Determine the (x, y) coordinate at the center of the cell enclosing the given text.  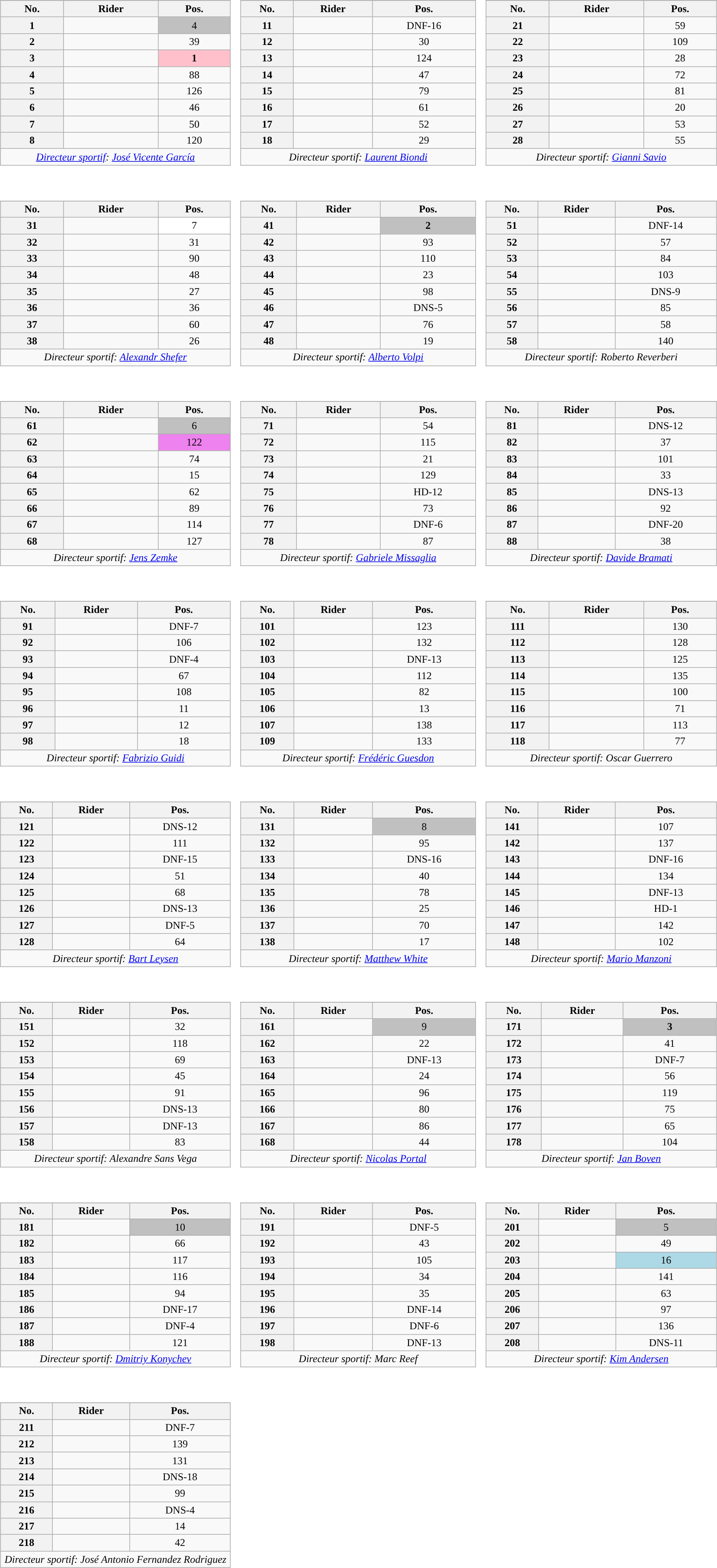
201 (512, 1227)
9 (424, 1027)
89 (195, 508)
DNS-18 (180, 1477)
144 (512, 876)
No. Rider Pos. 191 DNF-5 192 43 193 105 194 34 195 35 196 DNF-14 197 DNF-6 198 DNF-13 Directeur sportif: Marc Reef (362, 1279)
165 (267, 1093)
172 (514, 1043)
20 (680, 108)
DNS-11 (666, 1342)
184 (26, 1276)
Directeur sportif: José Antonio Fernandez Rodriguez (115, 1559)
163 (267, 1060)
139 (180, 1444)
119 (670, 1093)
130 (680, 626)
40 (424, 876)
216 (26, 1510)
208 (512, 1342)
164 (267, 1076)
198 (267, 1342)
Directeur sportif: Matthew White (358, 958)
166 (267, 1109)
Directeur sportif: Laurent Biondi (358, 157)
Directeur sportif: Gianni Savio (601, 157)
59 (680, 25)
192 (267, 1244)
155 (26, 1093)
Directeur sportif: Alexandr Shefer (115, 357)
100 (680, 692)
10 (180, 1227)
173 (514, 1060)
DNS-9 (666, 292)
205 (512, 1293)
158 (26, 1142)
181 (26, 1227)
80 (424, 1109)
143 (512, 859)
70 (424, 925)
212 (26, 1444)
187 (26, 1326)
207 (512, 1326)
39 (195, 42)
171 (514, 1027)
204 (512, 1276)
153 (26, 1060)
194 (267, 1276)
168 (267, 1142)
217 (26, 1526)
191 (267, 1227)
145 (512, 892)
19 (428, 341)
HD-1 (666, 909)
176 (514, 1109)
140 (666, 341)
49 (666, 1244)
215 (26, 1493)
Directeur sportif: Davide Bramati (601, 558)
90 (195, 259)
203 (512, 1260)
147 (512, 925)
Directeur sportif: Jan Boven (601, 1158)
Directeur sportif: Dmitriy Konychev (115, 1359)
Directeur sportif: Kim Andersen (601, 1359)
196 (267, 1309)
Directeur sportif: Fabrizio Guidi (115, 758)
195 (267, 1293)
DNF-17 (180, 1309)
161 (267, 1027)
Directeur sportif: Alberto Volpi (358, 357)
211 (26, 1427)
99 (180, 1493)
167 (267, 1125)
Directeur sportif: Roberto Reverberi (601, 357)
197 (267, 1326)
Directeur sportif: Alexandre Sans Vega (115, 1158)
202 (512, 1244)
177 (514, 1125)
DNS-16 (424, 859)
148 (512, 942)
HD-12 (428, 492)
Directeur sportif: Mario Manzoni (601, 958)
213 (26, 1460)
Directeur sportif: Bart Leysen (115, 958)
50 (195, 124)
183 (26, 1260)
218 (26, 1543)
206 (512, 1309)
110 (428, 259)
151 (26, 1027)
185 (26, 1293)
152 (26, 1043)
Directeur sportif: Oscar Guerrero (601, 758)
No. Rider Pos. 131 8 132 95 133 DNS-16 134 40 135 78 136 25 137 70 138 17 Directeur sportif: Matthew White (362, 878)
162 (267, 1043)
DNF-20 (666, 525)
Directeur sportif: José Vicente García (115, 157)
175 (514, 1093)
186 (26, 1309)
156 (26, 1109)
Directeur sportif: Nicolas Portal (358, 1158)
Directeur sportif: Gabriele Missaglia (358, 558)
174 (514, 1076)
DNF-15 (180, 859)
60 (195, 324)
DNS-5 (428, 308)
214 (26, 1477)
29 (424, 141)
182 (26, 1244)
146 (512, 909)
193 (267, 1260)
Directeur sportif: Marc Reef (358, 1359)
Directeur sportif: Jens Zemke (115, 558)
79 (424, 91)
178 (514, 1142)
Directeur sportif: Frédéric Guesdon (358, 758)
No. Rider Pos. 101 123 102 132 103 DNF-13 104 112 105 82 106 13 107 138 109 133 Directeur sportif: Frédéric Guesdon (362, 678)
69 (180, 1060)
120 (195, 141)
No. Rider Pos. 71 54 72 115 73 21 74 129 75 HD-12 76 73 77 DNF-6 78 87 Directeur sportif: Gabriele Missaglia (362, 478)
108 (183, 692)
154 (26, 1076)
188 (26, 1342)
No. Rider Pos. 41 2 42 93 43 110 44 23 45 98 46 DNS-5 47 76 48 19 Directeur sportif: Alberto Volpi (362, 277)
157 (26, 1125)
No. Rider Pos. 161 9 162 22 163 DNF-13 164 24 165 96 166 80 167 86 168 44 Directeur sportif: Nicolas Portal (362, 1079)
129 (428, 475)
30 (424, 42)
DNS-4 (180, 1510)
